Determine the [x, y] coordinate at the center of the cell enclosing the given text.  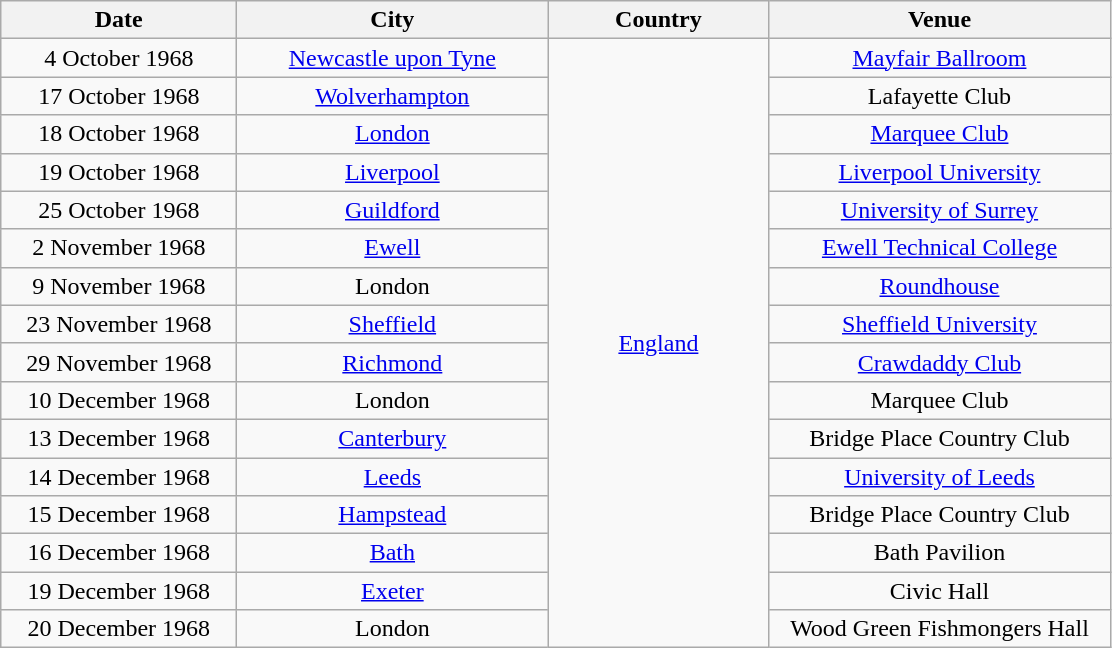
14 December 1968 [119, 477]
Ewell Technical College [940, 248]
17 October 1968 [119, 96]
Wood Green Fishmongers Hall [940, 629]
15 December 1968 [119, 515]
Country [658, 20]
16 December 1968 [119, 553]
Newcastle upon Tyne [392, 58]
19 October 1968 [119, 172]
25 October 1968 [119, 210]
Roundhouse [940, 286]
Crawdaddy Club [940, 362]
Hampstead [392, 515]
Bath [392, 553]
Venue [940, 20]
Exeter [392, 591]
Richmond [392, 362]
England [658, 344]
Lafayette Club [940, 96]
23 November 1968 [119, 324]
29 November 1968 [119, 362]
Wolverhampton [392, 96]
Canterbury [392, 438]
Liverpool [392, 172]
Sheffield [392, 324]
Sheffield University [940, 324]
10 December 1968 [119, 400]
Bath Pavilion [940, 553]
20 December 1968 [119, 629]
2 November 1968 [119, 248]
City [392, 20]
University of Leeds [940, 477]
9 November 1968 [119, 286]
19 December 1968 [119, 591]
13 December 1968 [119, 438]
18 October 1968 [119, 134]
4 October 1968 [119, 58]
Date [119, 20]
Leeds [392, 477]
Liverpool University [940, 172]
University of Surrey [940, 210]
Civic Hall [940, 591]
Guildford [392, 210]
Ewell [392, 248]
Mayfair Ballroom [940, 58]
